Output the (x, y) coordinate of the center of the cell containing the given text.  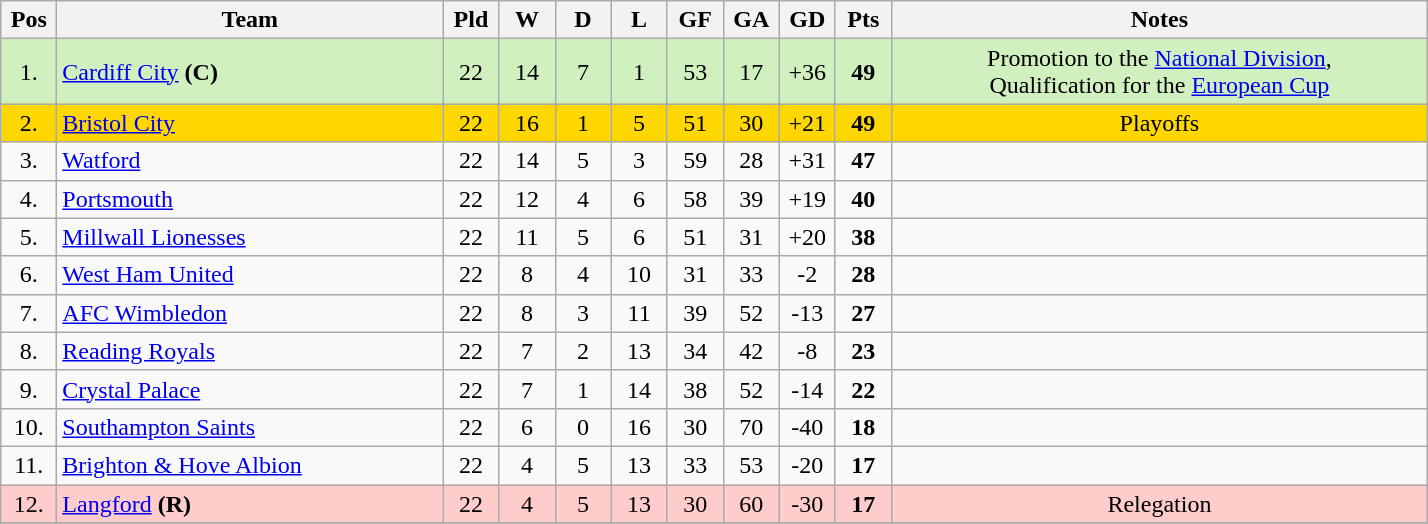
59 (695, 161)
Southampton Saints (250, 427)
D (583, 20)
+19 (807, 199)
2 (583, 351)
-13 (807, 313)
0 (583, 427)
23 (863, 351)
Team (250, 20)
5. (29, 237)
3. (29, 161)
8. (29, 351)
Reading Royals (250, 351)
Promotion to the National Division, Qualification for the European Cup (1159, 72)
-40 (807, 427)
+31 (807, 161)
Portsmouth (250, 199)
10. (29, 427)
-8 (807, 351)
Millwall Lionesses (250, 237)
+20 (807, 237)
27 (863, 313)
9. (29, 389)
60 (751, 503)
Pld (471, 20)
40 (863, 199)
West Ham United (250, 275)
18 (863, 427)
GF (695, 20)
-30 (807, 503)
Playoffs (1159, 123)
12 (527, 199)
Pts (863, 20)
+21 (807, 123)
GA (751, 20)
Notes (1159, 20)
-20 (807, 465)
47 (863, 161)
-14 (807, 389)
+36 (807, 72)
L (639, 20)
12. (29, 503)
GD (807, 20)
Watford (250, 161)
Langford (R) (250, 503)
7. (29, 313)
Brighton & Hove Albion (250, 465)
AFC Wimbledon (250, 313)
70 (751, 427)
58 (695, 199)
Bristol City (250, 123)
Cardiff City (C) (250, 72)
42 (751, 351)
11. (29, 465)
Pos (29, 20)
6. (29, 275)
-2 (807, 275)
2. (29, 123)
Relegation (1159, 503)
1. (29, 72)
34 (695, 351)
4. (29, 199)
W (527, 20)
10 (639, 275)
Crystal Palace (250, 389)
